From the cell containing the given text, extract its center point as (X, Y) coordinate. 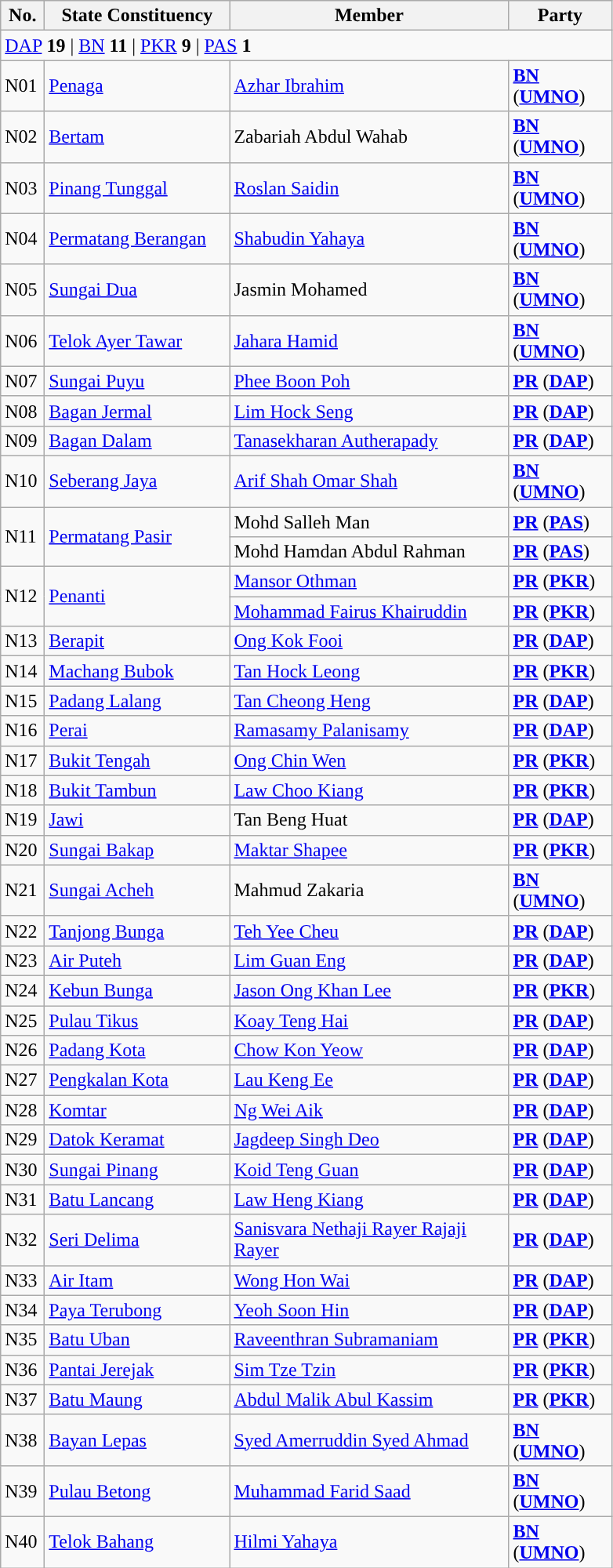
Zabariah Abdul Wahab (369, 136)
Syed Amerruddin Syed Ahmad (369, 1439)
Penaga (137, 86)
N40 (23, 1541)
N30 (23, 1170)
Perai (137, 731)
Arif Shah Omar Shah (369, 481)
Pulau Betong (137, 1491)
Komtar (137, 1110)
Mahmud Zakaria (369, 891)
Sim Tze Tzin (369, 1370)
N35 (23, 1340)
Maktar Shapee (369, 850)
N19 (23, 820)
Lim Guan Eng (369, 960)
N21 (23, 891)
Padang Kota (137, 1051)
N20 (23, 850)
Bukit Tambun (137, 790)
Pantai Jerejak (137, 1370)
Phee Boon Poh (369, 381)
Mansor Othman (369, 582)
N06 (23, 340)
Pengkalan Kota (137, 1080)
Party (560, 16)
Member (369, 16)
Batu Lancang (137, 1200)
Sungai Acheh (137, 891)
N16 (23, 731)
Pulau Tikus (137, 1020)
N09 (23, 441)
N22 (23, 931)
N23 (23, 960)
Sanisvara Nethaji Rayer Rajaji Rayer (369, 1240)
Ng Wei Aik (369, 1110)
Ong Chin Wen (369, 760)
Bayan Lepas (137, 1439)
No. (23, 16)
N27 (23, 1080)
Permatang Pasir (137, 536)
Bagan Dalam (137, 441)
Sungai Puyu (137, 381)
N07 (23, 381)
N08 (23, 411)
Padang Lalang (137, 701)
Wong Hon Wai (369, 1280)
Law Heng Kiang (369, 1200)
Batu Maung (137, 1399)
Raveenthran Subramaniam (369, 1340)
Kebun Bunga (137, 990)
Koid Teng Guan (369, 1170)
Jahara Hamid (369, 340)
N29 (23, 1140)
Penanti (137, 597)
Teh Yee Cheu (369, 931)
Pinang Tunggal (137, 188)
Seberang Jaya (137, 481)
Jawi (137, 820)
N02 (23, 136)
N05 (23, 290)
Datok Keramat (137, 1140)
Jasmin Mohamed (369, 290)
N28 (23, 1110)
Abdul Malik Abul Kassim (369, 1399)
N17 (23, 760)
Sungai Pinang (137, 1170)
State Constituency (137, 16)
Koay Teng Hai (369, 1020)
N14 (23, 671)
N18 (23, 790)
Tan Cheong Heng (369, 701)
N12 (23, 597)
Air Itam (137, 1280)
Muhammad Farid Saad (369, 1491)
DAP 19 | BN 11 | PKR 9 | PAS 1 (306, 45)
Bukit Tengah (137, 760)
N01 (23, 86)
N36 (23, 1370)
Chow Kon Yeow (369, 1051)
N34 (23, 1310)
N11 (23, 536)
N04 (23, 238)
Air Puteh (137, 960)
Azhar Ibrahim (369, 86)
Berapit (137, 641)
Tanasekharan Autherapady (369, 441)
Sungai Bakap (137, 850)
Hilmi Yahaya (369, 1541)
N38 (23, 1439)
Permatang Berangan (137, 238)
Jason Ong Khan Lee (369, 990)
Batu Uban (137, 1340)
Roslan Saidin (369, 188)
N25 (23, 1020)
N32 (23, 1240)
N13 (23, 641)
Yeoh Soon Hin (369, 1310)
N37 (23, 1399)
N26 (23, 1051)
N15 (23, 701)
N10 (23, 481)
Jagdeep Singh Deo (369, 1140)
Machang Bubok (137, 671)
Telok Ayer Tawar (137, 340)
Paya Terubong (137, 1310)
Mohammad Fairus Khairuddin (369, 612)
Lau Keng Ee (369, 1080)
Bertam (137, 136)
Mohd Salleh Man (369, 521)
Tan Beng Huat (369, 820)
Lim Hock Seng (369, 411)
Shabudin Yahaya (369, 238)
N39 (23, 1491)
Law Choo Kiang (369, 790)
N24 (23, 990)
Bagan Jermal (137, 411)
Ong Kok Fooi (369, 641)
N31 (23, 1200)
Tanjong Bunga (137, 931)
Telok Bahang (137, 1541)
Ramasamy Palanisamy (369, 731)
Mohd Hamdan Abdul Rahman (369, 552)
N33 (23, 1280)
Seri Delima (137, 1240)
N03 (23, 188)
Tan Hock Leong (369, 671)
Sungai Dua (137, 290)
